Pinpoint the cell where the given text exists, returning its (x, y) midpoint coordinate. 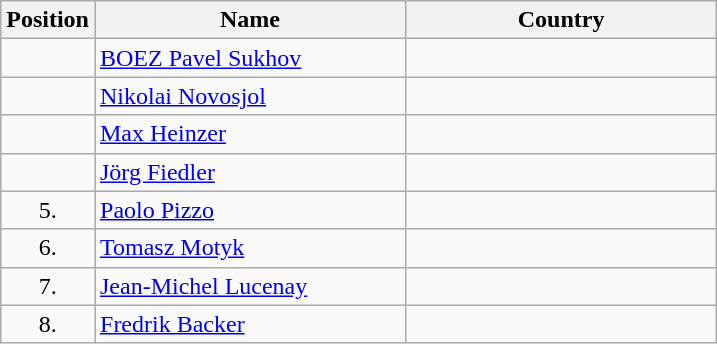
Name (250, 20)
Paolo Pizzo (250, 210)
Country (562, 20)
Jean-Michel Lucenay (250, 286)
Nikolai Novosjol (250, 96)
Tomasz Motyk (250, 248)
5. (48, 210)
Fredrik Backer (250, 324)
BOEZ Pavel Sukhov (250, 58)
8. (48, 324)
7. (48, 286)
Max Heinzer (250, 134)
Jörg Fiedler (250, 172)
Position (48, 20)
6. (48, 248)
